Return the (x, y) coordinate for the center point of the cell that contains the specified text.  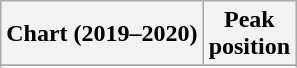
Chart (2019–2020) (102, 34)
Peakposition (249, 34)
